Detect which cell encompasses the target text, then output its [X, Y] center coordinate. 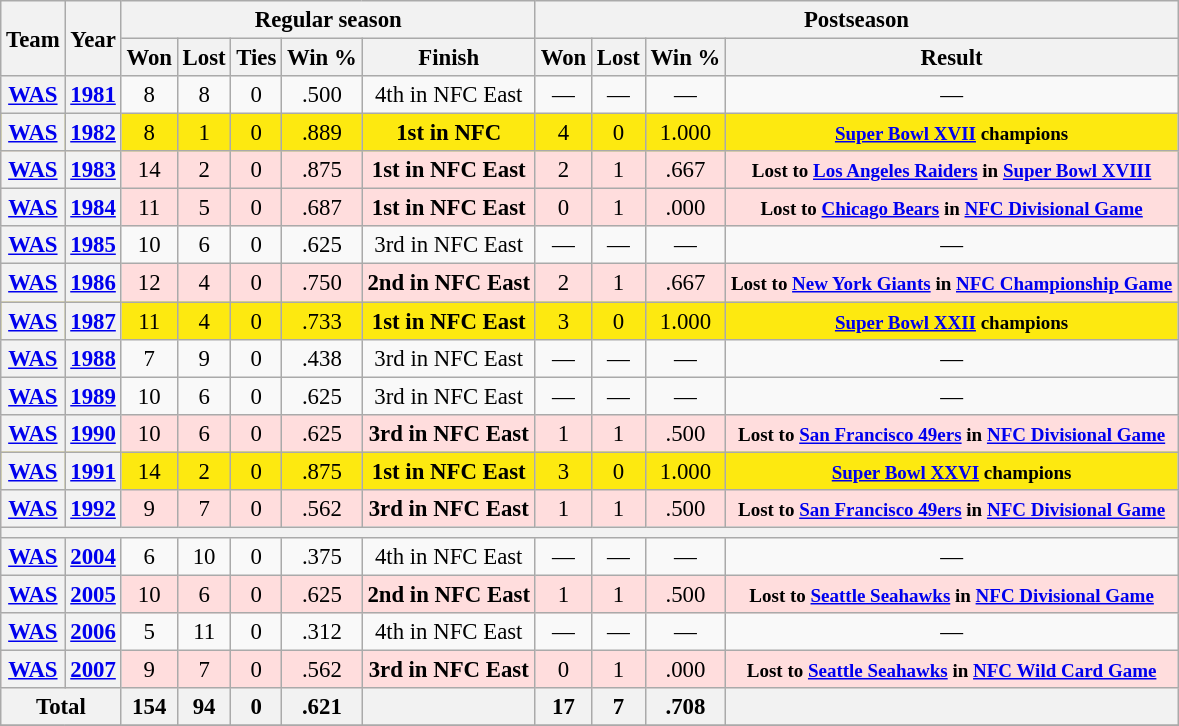
2007 [93, 670]
1984 [93, 208]
Lost to Chicago Bears in NFC Divisional Game [952, 208]
2004 [93, 557]
Postseason [856, 20]
1992 [93, 509]
1986 [93, 283]
1987 [93, 321]
1989 [93, 396]
Year [93, 38]
1990 [93, 433]
1983 [93, 170]
.438 [322, 358]
1991 [93, 471]
Total [61, 707]
.687 [322, 208]
1985 [93, 245]
94 [204, 707]
12 [149, 283]
Lost to Los Angeles Raiders in Super Bowl XVIII [952, 170]
1st in NFC [448, 133]
Lost to Seattle Seahawks in NFC Divisional Game [952, 594]
1988 [93, 358]
Finish [448, 58]
Lost to New York Giants in NFC Championship Game [952, 283]
Super Bowl XVII champions [952, 133]
1982 [93, 133]
Super Bowl XXVI champions [952, 471]
2006 [93, 632]
.375 [322, 557]
Ties [256, 58]
.889 [322, 133]
Team [33, 38]
.750 [322, 283]
.733 [322, 321]
.708 [685, 707]
1981 [93, 95]
Lost to Seattle Seahawks in NFC Wild Card Game [952, 670]
Regular season [328, 20]
17 [563, 707]
Super Bowl XXII champions [952, 321]
.312 [322, 632]
154 [149, 707]
.621 [322, 707]
Result [952, 58]
2005 [93, 594]
